Find where the given text appears and provide that cell's center as [x, y] coordinate. 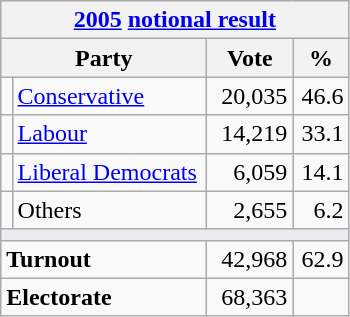
Others [110, 210]
Liberal Democrats [110, 172]
20,035 [250, 96]
14.1 [321, 172]
Labour [110, 134]
2005 notional result [175, 20]
62.9 [321, 259]
Conservative [110, 96]
46.6 [321, 96]
Vote [250, 58]
14,219 [250, 134]
42,968 [250, 259]
Party [104, 58]
Electorate [104, 297]
68,363 [250, 297]
% [321, 58]
33.1 [321, 134]
6.2 [321, 210]
Turnout [104, 259]
2,655 [250, 210]
6,059 [250, 172]
